Return (x, y) of the center of cell containing provided text 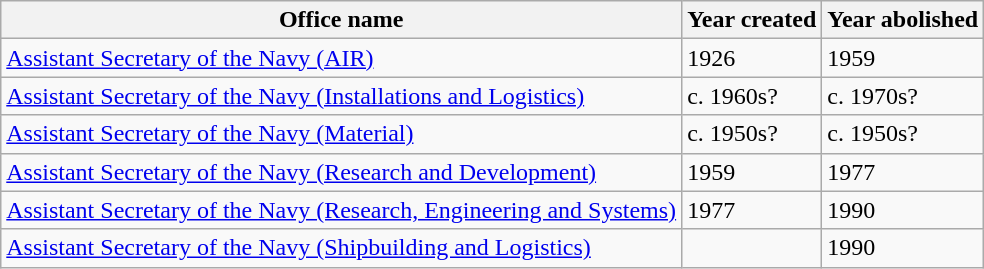
Year abolished (903, 20)
c. 1960s? (752, 96)
c. 1970s? (903, 96)
Assistant Secretary of the Navy (Research, Engineering and Systems) (342, 210)
Year created (752, 20)
Assistant Secretary of the Navy (Shipbuilding and Logistics) (342, 248)
Assistant Secretary of the Navy (Material) (342, 134)
Assistant Secretary of the Navy (AIR) (342, 58)
Assistant Secretary of the Navy (Installations and Logistics) (342, 96)
Office name (342, 20)
1926 (752, 58)
Assistant Secretary of the Navy (Research and Development) (342, 172)
